Find where the given text appears and provide that cell's center as [X, Y] coordinate. 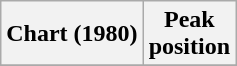
Peakposition [189, 34]
Chart (1980) [72, 34]
